Determine the (x, y) coordinate at the center of the cell enclosing the given text.  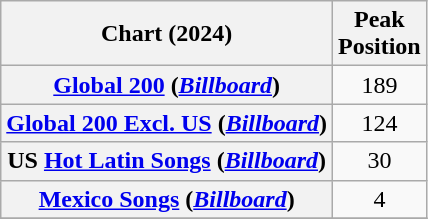
Global 200 Excl. US (Billboard) (167, 123)
30 (380, 161)
Global 200 (Billboard) (167, 85)
US Hot Latin Songs (Billboard) (167, 161)
4 (380, 199)
124 (380, 123)
189 (380, 85)
Mexico Songs (Billboard) (167, 199)
Chart (2024) (167, 34)
Peak Position (380, 34)
